Detect which cell encompasses the target text, then output its [X, Y] center coordinate. 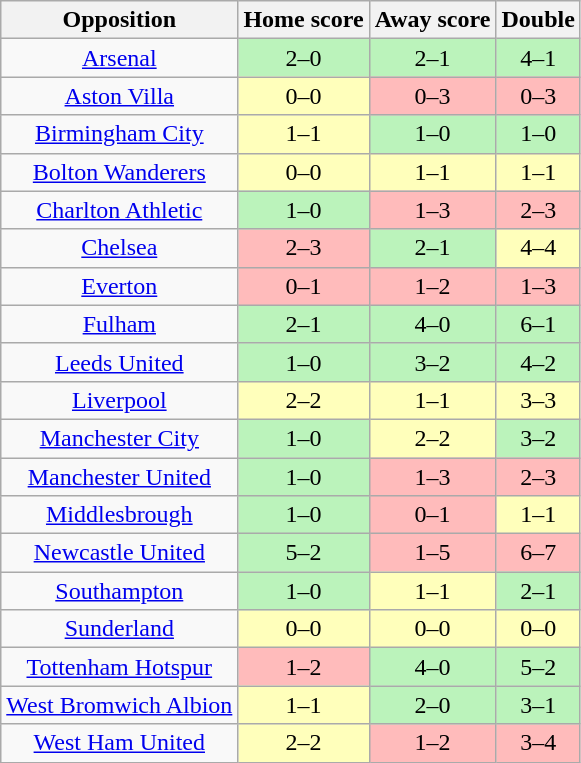
Double [538, 20]
Tottenham Hotspur [120, 667]
Newcastle United [120, 553]
4–4 [538, 248]
Charlton Athletic [120, 210]
Chelsea [120, 248]
Southampton [120, 591]
Manchester City [120, 438]
Arsenal [120, 58]
West Ham United [120, 743]
Manchester United [120, 477]
Leeds United [120, 362]
Aston Villa [120, 96]
Sunderland [120, 629]
6–7 [538, 553]
Away score [432, 20]
Birmingham City [120, 134]
Everton [120, 286]
Home score [304, 20]
Middlesbrough [120, 515]
3–1 [538, 705]
3–3 [538, 400]
4–2 [538, 362]
Fulham [120, 324]
Bolton Wanderers [120, 172]
4–1 [538, 58]
6–1 [538, 324]
Opposition [120, 20]
3–4 [538, 743]
1–5 [432, 553]
Liverpool [120, 400]
West Bromwich Albion [120, 705]
